Detect which cell encompasses the target text, then output its [x, y] center coordinate. 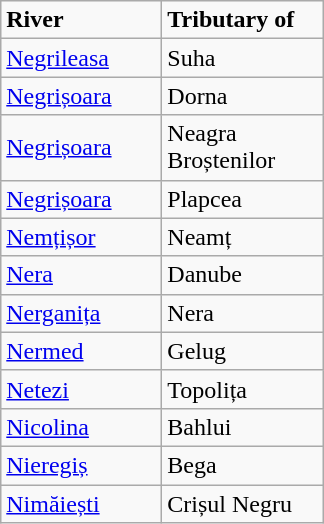
Gelug [242, 351]
Neamț [242, 237]
Bahlui [242, 427]
Nieregiș [82, 465]
Danube [242, 275]
Topolița [242, 389]
Netezi [82, 389]
Nerganița [82, 313]
Nicolina [82, 427]
Tributary of [242, 20]
Dorna [242, 96]
Suha [242, 58]
Crișul Negru [242, 503]
Nermed [82, 351]
Bega [242, 465]
Neagra Broștenilor [242, 148]
Negrileasa [82, 58]
Plapcea [242, 199]
Nemțișor [82, 237]
River [82, 20]
Nimăiești [82, 503]
